Capture the cell that displays the provided text and extract its [X, Y] central coordinate. 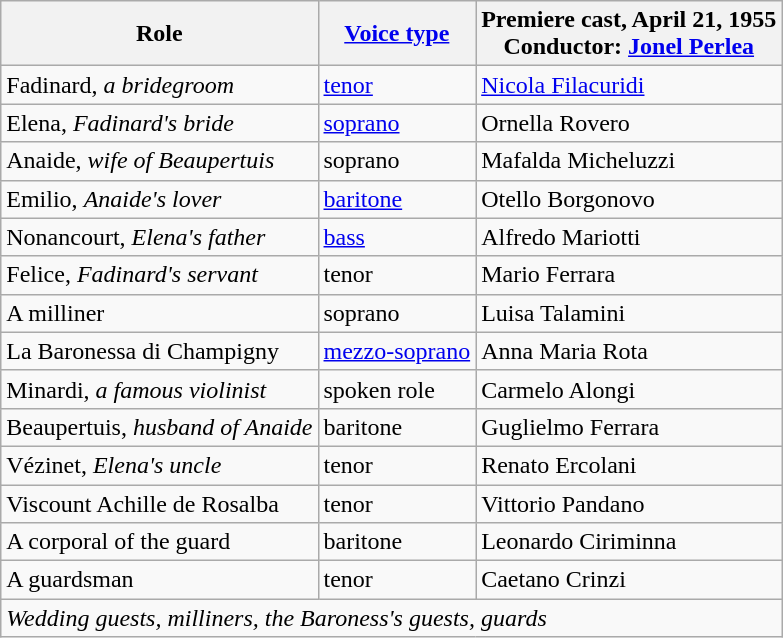
Beaupertuis, husband of Anaide [160, 427]
spoken role [397, 389]
mezzo-soprano [397, 351]
Mafalda Micheluzzi [629, 161]
Minardi, a famous violinist [160, 389]
Ornella Rovero [629, 123]
Leonardo Ciriminna [629, 542]
Viscount Achille de Rosalba [160, 503]
Guglielmo Ferrara [629, 427]
Wedding guests, milliners, the Baroness's guests, guards [392, 618]
Nonancourt, Elena's father [160, 237]
Mario Ferrara [629, 275]
Voice type [397, 34]
Felice, Fadinard's servant [160, 275]
Renato Ercolani [629, 465]
Fadinard, a bridegroom [160, 85]
Otello Borgonovo [629, 199]
Caetano Crinzi [629, 580]
A guardsman [160, 580]
A milliner [160, 313]
Nicola Filacuridi [629, 85]
Carmelo Alongi [629, 389]
Anaide, wife of Beaupertuis [160, 161]
Role [160, 34]
Emilio, Anaide's lover [160, 199]
bass [397, 237]
Vittorio Pandano [629, 503]
Premiere cast, April 21, 1955Conductor: Jonel Perlea [629, 34]
Luisa Talamini [629, 313]
Alfredo Mariotti [629, 237]
Anna Maria Rota [629, 351]
A corporal of the guard [160, 542]
La Baronessa di Champigny [160, 351]
Elena, Fadinard's bride [160, 123]
Vézinet, Elena's uncle [160, 465]
